Detect which cell encompasses the target text, then output its [x, y] center coordinate. 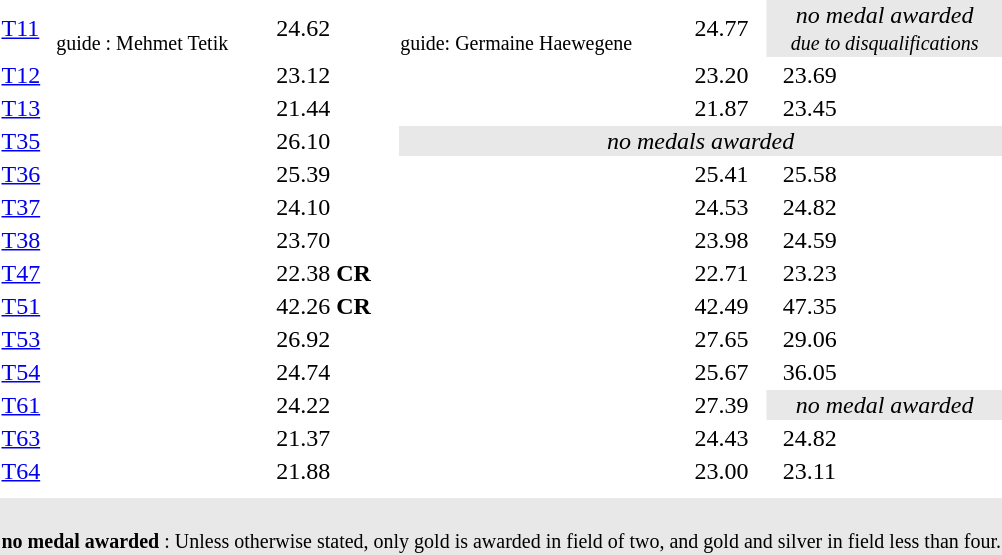
T11 [26, 28]
T53 [26, 339]
23.23 [892, 273]
26.92 [336, 339]
27.65 [728, 339]
guide: Germaine Haewegene [544, 28]
T12 [26, 75]
T51 [26, 306]
36.05 [892, 372]
guide : Mehmet Tetik [164, 28]
23.00 [728, 471]
24.22 [336, 405]
23.98 [728, 240]
24.59 [892, 240]
47.35 [892, 306]
T35 [26, 141]
23.12 [336, 75]
T36 [26, 174]
27.39 [728, 405]
no medal awarded : Unless otherwise stated, only gold is awarded in field of two, and gold and silver in field less than four. [501, 526]
24.62 [336, 28]
21.44 [336, 108]
23.69 [892, 75]
T13 [26, 108]
23.45 [892, 108]
24.53 [728, 207]
T63 [26, 438]
25.67 [728, 372]
25.41 [728, 174]
23.70 [336, 240]
23.20 [728, 75]
24.10 [336, 207]
T64 [26, 471]
T54 [26, 372]
22.38 CR [336, 273]
T61 [26, 405]
T37 [26, 207]
25.39 [336, 174]
24.43 [728, 438]
29.06 [892, 339]
42.49 [728, 306]
26.10 [336, 141]
21.37 [336, 438]
21.87 [728, 108]
42.26 CR [336, 306]
25.58 [892, 174]
21.88 [336, 471]
23.11 [892, 471]
24.77 [728, 28]
22.71 [728, 273]
24.74 [336, 372]
T47 [26, 273]
T38 [26, 240]
